Provide the (X, Y) coordinate of the cell's center where the given text is located.  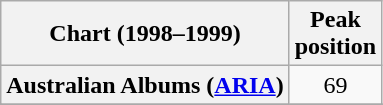
69 (335, 85)
Peakposition (335, 34)
Chart (1998–1999) (145, 34)
Australian Albums (ARIA) (145, 85)
